Identify which cell holds the provided text, then report its [x, y] central coordinate. 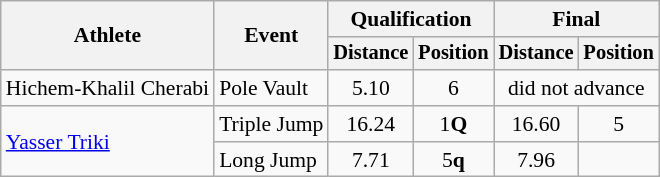
did not advance [576, 88]
Event [271, 36]
16.24 [370, 124]
6 [453, 88]
Triple Jump [271, 124]
Final [576, 19]
Qualification [410, 19]
16.60 [536, 124]
Athlete [108, 36]
Hichem-Khalil Cherabi [108, 88]
5 [619, 124]
Yasser Triki [108, 142]
1Q [453, 124]
5.10 [370, 88]
Pole Vault [271, 88]
